Detect which cell encompasses the target text, then output its (X, Y) center coordinate. 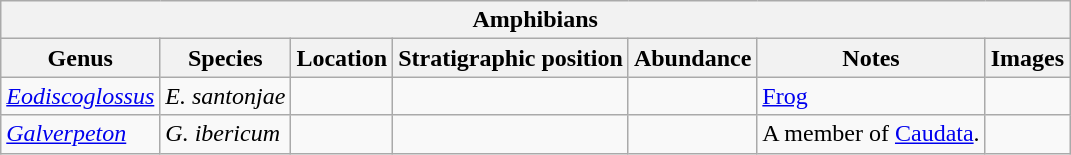
Stratigraphic position (511, 58)
Galverpeton (80, 134)
Frog (871, 96)
A member of Caudata. (871, 134)
Images (1027, 58)
G. ibericum (226, 134)
Notes (871, 58)
Location (342, 58)
Species (226, 58)
Abundance (692, 58)
E. santonjae (226, 96)
Eodiscoglossus (80, 96)
Genus (80, 58)
Amphibians (536, 20)
